Locate the cell with the specified text and output its (x, y) center coordinate. 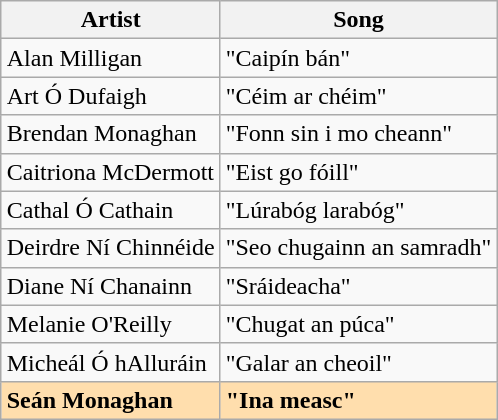
"Ina measc" (358, 400)
Brendan Monaghan (110, 134)
Artist (110, 20)
Seán Monaghan (110, 400)
Diane Ní Chanainn (110, 286)
"Sráideacha" (358, 286)
"Lúrabóg larabóg" (358, 210)
Cathal Ó Cathain (110, 210)
Art Ó Dufaigh (110, 96)
Alan Milligan (110, 58)
"Galar an cheoil" (358, 362)
Micheál Ó hAlluráin (110, 362)
"Chugat an púca" (358, 324)
"Eist go fóill" (358, 172)
"Céim ar chéim" (358, 96)
Caitriona McDermott (110, 172)
Song (358, 20)
"Seo chugainn an samradh" (358, 248)
Melanie O'Reilly (110, 324)
"Fonn sin i mo cheann" (358, 134)
Deirdre Ní Chinnéide (110, 248)
"Caipín bán" (358, 58)
